Pinpoint the cell where the given text exists, returning its [x, y] midpoint coordinate. 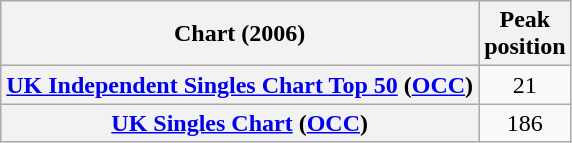
UK Independent Singles Chart Top 50 (OCC) [240, 85]
186 [525, 123]
Peakposition [525, 34]
UK Singles Chart (OCC) [240, 123]
Chart (2006) [240, 34]
21 [525, 85]
